Capture the cell that displays the provided text and extract its (x, y) central coordinate. 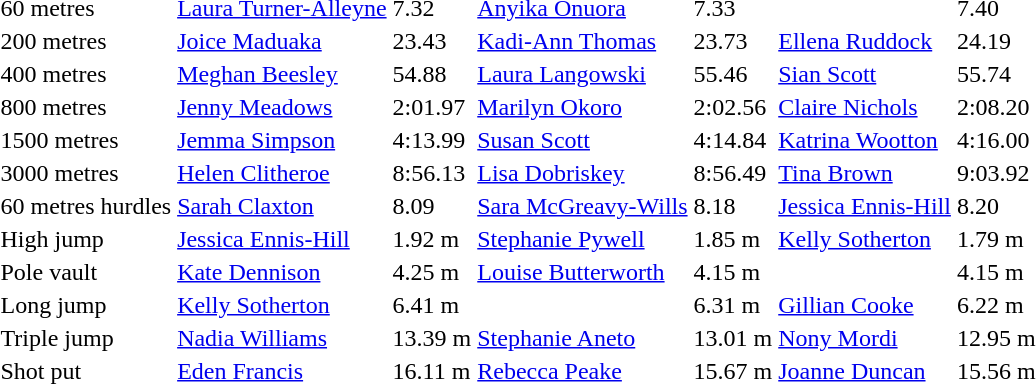
23.73 (733, 41)
6.41 m (432, 305)
4.25 m (432, 272)
Susan Scott (582, 140)
2:02.56 (733, 107)
Tina Brown (865, 173)
Sian Scott (865, 74)
8:56.49 (733, 173)
Louise Butterworth (582, 272)
Sara McGreavy-Wills (582, 206)
55.46 (733, 74)
Sarah Claxton (282, 206)
8:56.13 (432, 173)
4:14.84 (733, 140)
Laura Langowski (582, 74)
1.85 m (733, 239)
6.31 m (733, 305)
4:13.99 (432, 140)
Kate Dennison (282, 272)
8.18 (733, 206)
2:01.97 (432, 107)
Joice Maduaka (282, 41)
4.15 m (733, 272)
Claire Nichols (865, 107)
Kadi-Ann Thomas (582, 41)
Meghan Beesley (282, 74)
1.92 m (432, 239)
Marilyn Okoro (582, 107)
54.88 (432, 74)
Gillian Cooke (865, 305)
Stephanie Pywell (582, 239)
8.09 (432, 206)
Helen Clitheroe (282, 173)
23.43 (432, 41)
Lisa Dobriskey (582, 173)
Ellena Ruddock (865, 41)
Jenny Meadows (282, 107)
Stephanie Aneto (582, 338)
Nony Mordi (865, 338)
13.39 m (432, 338)
Nadia Williams (282, 338)
13.01 m (733, 338)
Katrina Wootton (865, 140)
Jemma Simpson (282, 140)
